Determine the (X, Y) coordinate at the center of the cell enclosing the given text.  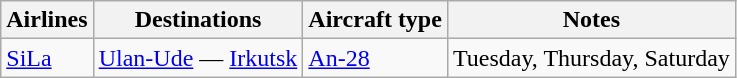
Notes (591, 20)
SiLa (47, 58)
An-28 (376, 58)
Tuesday, Thursday, Saturday (591, 58)
Aircraft type (376, 20)
Airlines (47, 20)
Destinations (198, 20)
Ulan-Ude — Irkutsk (198, 58)
